Locate the cell with the specified text and output its [x, y] center coordinate. 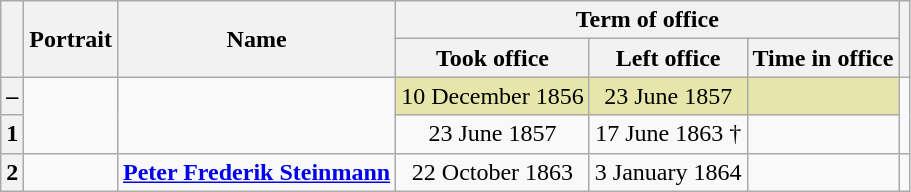
22 October 1863 [493, 172]
10 December 1856 [493, 96]
Peter Frederik Steinmann [256, 172]
2 [12, 172]
1 [12, 134]
– [12, 96]
Portrait [71, 39]
Name [256, 39]
3 January 1864 [668, 172]
17 June 1863 † [668, 134]
Term of office [648, 20]
Time in office [823, 58]
Took office [493, 58]
Left office [668, 58]
